Detect which cell encompasses the target text, then output its (X, Y) center coordinate. 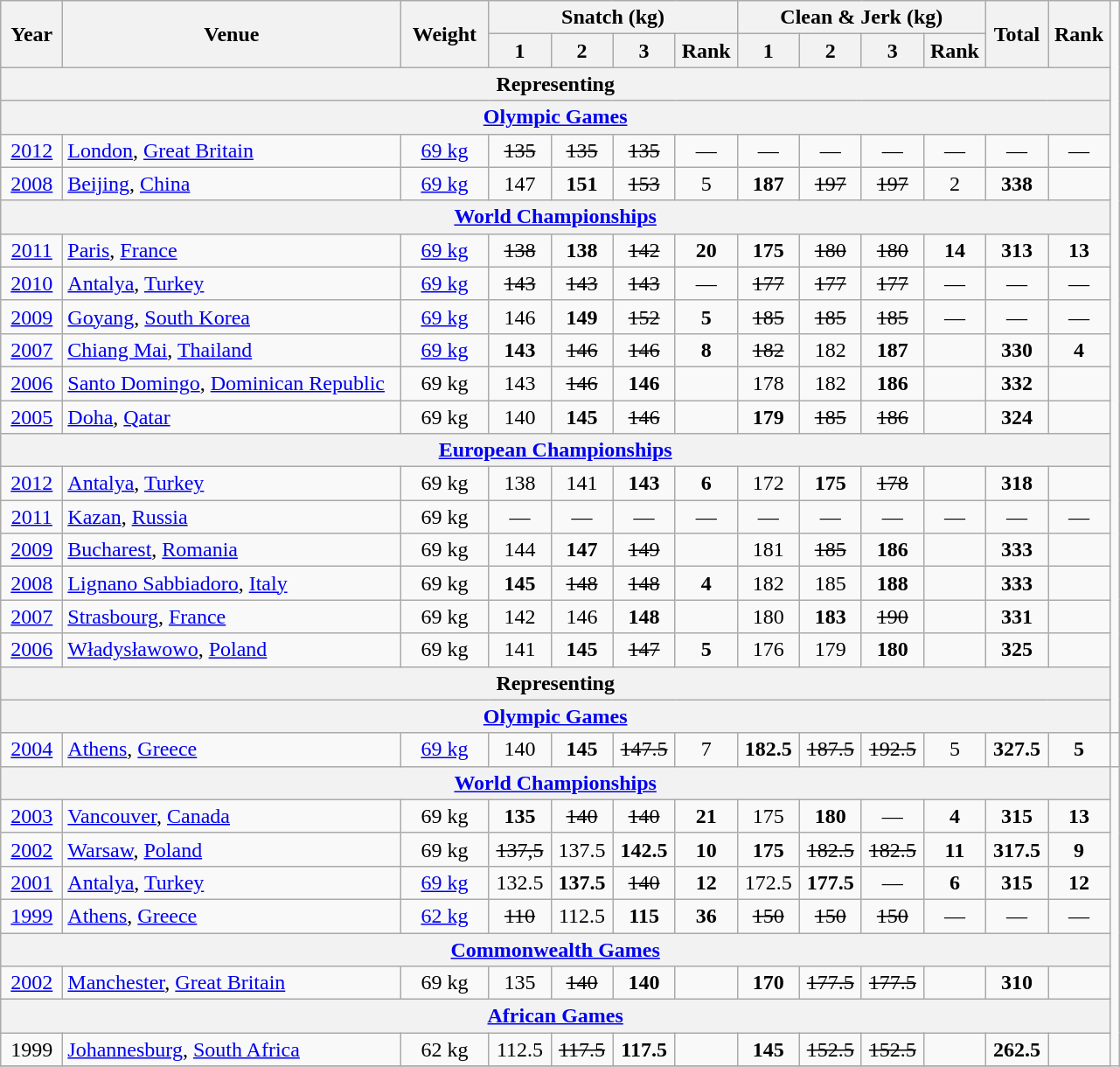
London, Great Britain (232, 150)
14 (955, 250)
183 (831, 617)
151 (582, 184)
21 (706, 816)
2005 (31, 417)
Lignano Sabbiadoro, Italy (232, 583)
Santo Domingo, Dominican Republic (232, 383)
Clean & Jerk (kg) (861, 17)
Goyang, South Korea (232, 317)
Beijing, China (232, 184)
110 (519, 916)
African Games (556, 1016)
Snatch (kg) (613, 17)
147.5 (643, 750)
318 (1016, 484)
2010 (31, 283)
2004 (31, 750)
324 (1016, 417)
8 (706, 350)
176 (768, 650)
137,5 (519, 849)
330 (1016, 350)
7 (706, 750)
187.5 (831, 750)
325 (1016, 650)
Weight (444, 34)
Vancouver, Canada (232, 816)
332 (1016, 383)
Kazan, Russia (232, 517)
152 (643, 317)
2001 (31, 882)
331 (1016, 617)
172.5 (768, 882)
Venue (232, 34)
20 (706, 250)
11 (955, 849)
2003 (31, 816)
115 (643, 916)
Chiang Mai, Thailand (232, 350)
36 (706, 916)
Doha, Qatar (232, 417)
Johannesburg, South Africa (232, 1050)
192.5 (892, 750)
327.5 (1016, 750)
9 (1079, 849)
Total (1016, 34)
190 (892, 617)
338 (1016, 184)
144 (519, 550)
Year (31, 34)
170 (768, 983)
Manchester, Great Britain (232, 983)
153 (643, 184)
317.5 (1016, 849)
132.5 (519, 882)
310 (1016, 983)
Warsaw, Poland (232, 849)
188 (892, 583)
172 (768, 484)
142.5 (643, 849)
181 (768, 550)
European Championships (556, 450)
313 (1016, 250)
Władysławowo, Poland (232, 650)
Strasbourg, France (232, 617)
10 (706, 849)
Paris, France (232, 250)
Commonwealth Games (556, 949)
Bucharest, Romania (232, 550)
262.5 (1016, 1050)
